Scan for the cell matching the given text and deliver its [x, y] coordinate at center. 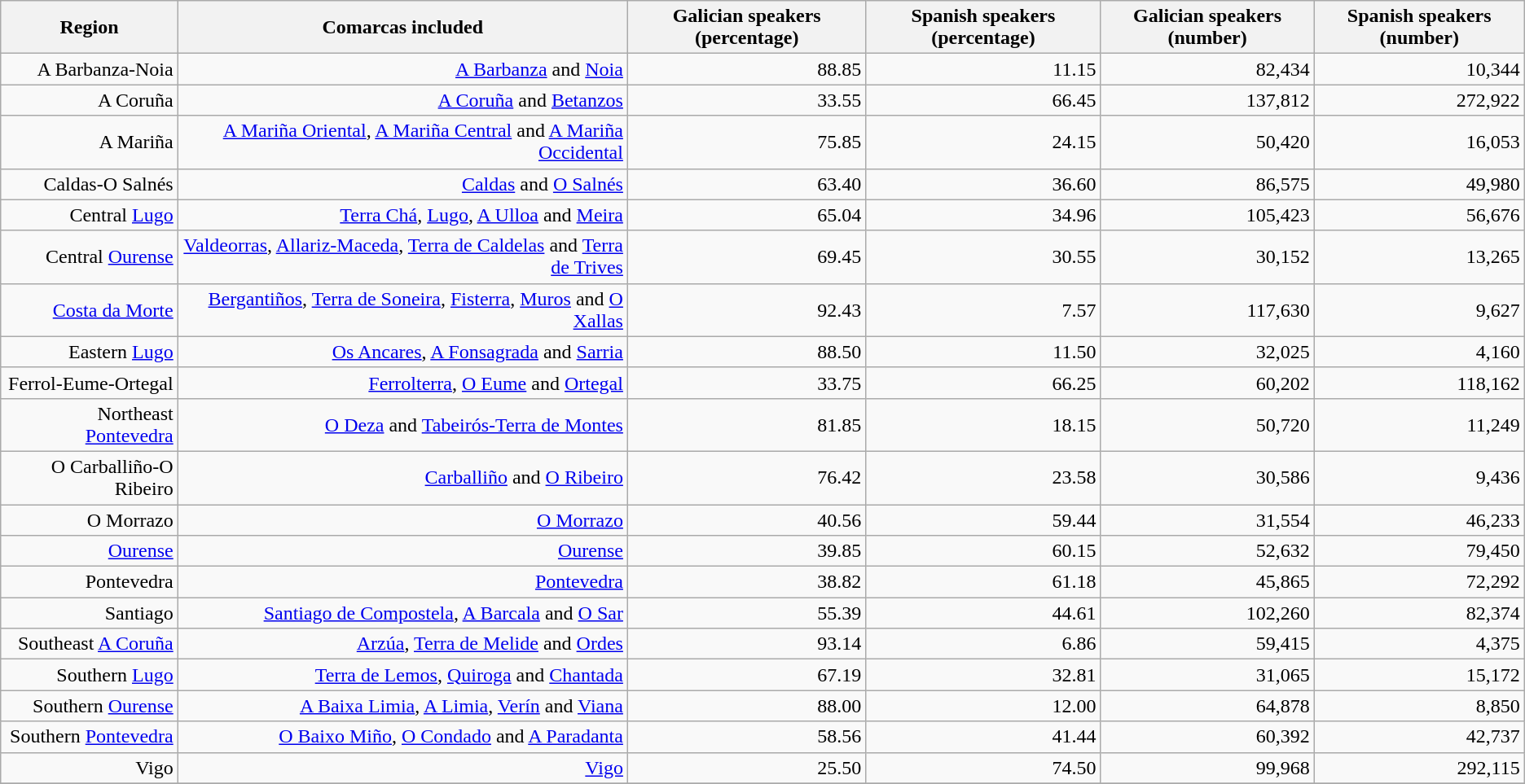
36.60 [983, 184]
39.85 [746, 551]
292,115 [1419, 768]
272,922 [1419, 100]
Ferrolterra, O Eume and Ortegal [402, 383]
11.15 [983, 69]
31,554 [1207, 520]
O Deza and Tabeirós-Terra de Montes [402, 425]
O Carballiño-O Ribeiro [90, 477]
9,627 [1419, 309]
6.86 [983, 644]
86,575 [1207, 184]
32.81 [983, 675]
15,172 [1419, 675]
88.85 [746, 69]
A Barbanza and Noia [402, 69]
Central Lugo [90, 215]
7.57 [983, 309]
Central Ourense [90, 257]
75.85 [746, 142]
46,233 [1419, 520]
A Mariña Oriental, A Mariña Central and A Mariña Occidental [402, 142]
32,025 [1207, 352]
Region [90, 28]
33.55 [746, 100]
Santiago de Compostela, A Barcala and O Sar [402, 613]
Southern Lugo [90, 675]
61.18 [983, 582]
16,053 [1419, 142]
8,850 [1419, 706]
Northeast Pontevedra [90, 425]
4,375 [1419, 644]
Arzúa, Terra de Melide and Ordes [402, 644]
42,737 [1419, 737]
O Baixo Miño, O Condado and A Paradanta [402, 737]
41.44 [983, 737]
118,162 [1419, 383]
Terra Chá, Lugo, A Ulloa and Meira [402, 215]
56,676 [1419, 215]
12.00 [983, 706]
Spanish speakers (percentage) [983, 28]
102,260 [1207, 613]
Carballiño and O Ribeiro [402, 477]
10,344 [1419, 69]
Caldas-O Salnés [90, 184]
33.75 [746, 383]
Comarcas included [402, 28]
Valdeorras, Allariz-Maceda, Terra de Caldelas and Terra de Trives [402, 257]
A Coruña and Betanzos [402, 100]
45,865 [1207, 582]
66.25 [983, 383]
69.45 [746, 257]
A Coruña [90, 100]
18.15 [983, 425]
Ferrol-Eume-Ortegal [90, 383]
Southern Pontevedra [90, 737]
64,878 [1207, 706]
Southern Ourense [90, 706]
31,065 [1207, 675]
Spanish speakers (number) [1419, 28]
A Mariña [90, 142]
79,450 [1419, 551]
Southeast A Coruña [90, 644]
60,202 [1207, 383]
76.42 [746, 477]
A Baixa Limia, A Limia, Verín and Viana [402, 706]
40.56 [746, 520]
38.82 [746, 582]
58.56 [746, 737]
88.50 [746, 352]
Galician speakers (percentage) [746, 28]
50,720 [1207, 425]
34.96 [983, 215]
11,249 [1419, 425]
A Barbanza-Noia [90, 69]
Caldas and O Salnés [402, 184]
60,392 [1207, 737]
82,434 [1207, 69]
30.55 [983, 257]
Bergantiños, Terra de Soneira, Fisterra, Muros and O Xallas [402, 309]
4,160 [1419, 352]
Galician speakers (number) [1207, 28]
117,630 [1207, 309]
25.50 [746, 768]
66.45 [983, 100]
99,968 [1207, 768]
52,632 [1207, 551]
Terra de Lemos, Quiroga and Chantada [402, 675]
82,374 [1419, 613]
105,423 [1207, 215]
23.58 [983, 477]
65.04 [746, 215]
81.85 [746, 425]
Os Ancares, A Fonsagrada and Sarria [402, 352]
30,152 [1207, 257]
50,420 [1207, 142]
30,586 [1207, 477]
49,980 [1419, 184]
93.14 [746, 644]
72,292 [1419, 582]
74.50 [983, 768]
24.15 [983, 142]
Santiago [90, 613]
11.50 [983, 352]
67.19 [746, 675]
9,436 [1419, 477]
44.61 [983, 613]
137,812 [1207, 100]
Costa da Morte [90, 309]
60.15 [983, 551]
88.00 [746, 706]
59.44 [983, 520]
Eastern Lugo [90, 352]
63.40 [746, 184]
55.39 [746, 613]
13,265 [1419, 257]
59,415 [1207, 644]
92.43 [746, 309]
